Output the [X, Y] coordinate of the center of the cell containing the given text.  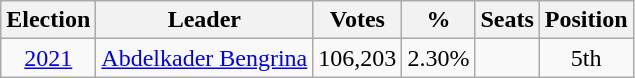
Election [48, 20]
2.30% [438, 58]
% [438, 20]
5th [586, 58]
Leader [204, 20]
Abdelkader Bengrina [204, 58]
Seats [507, 20]
2021 [48, 58]
106,203 [358, 58]
Position [586, 20]
Votes [358, 20]
